Extract the (X, Y) coordinate from the center of the cell holding the provided text.  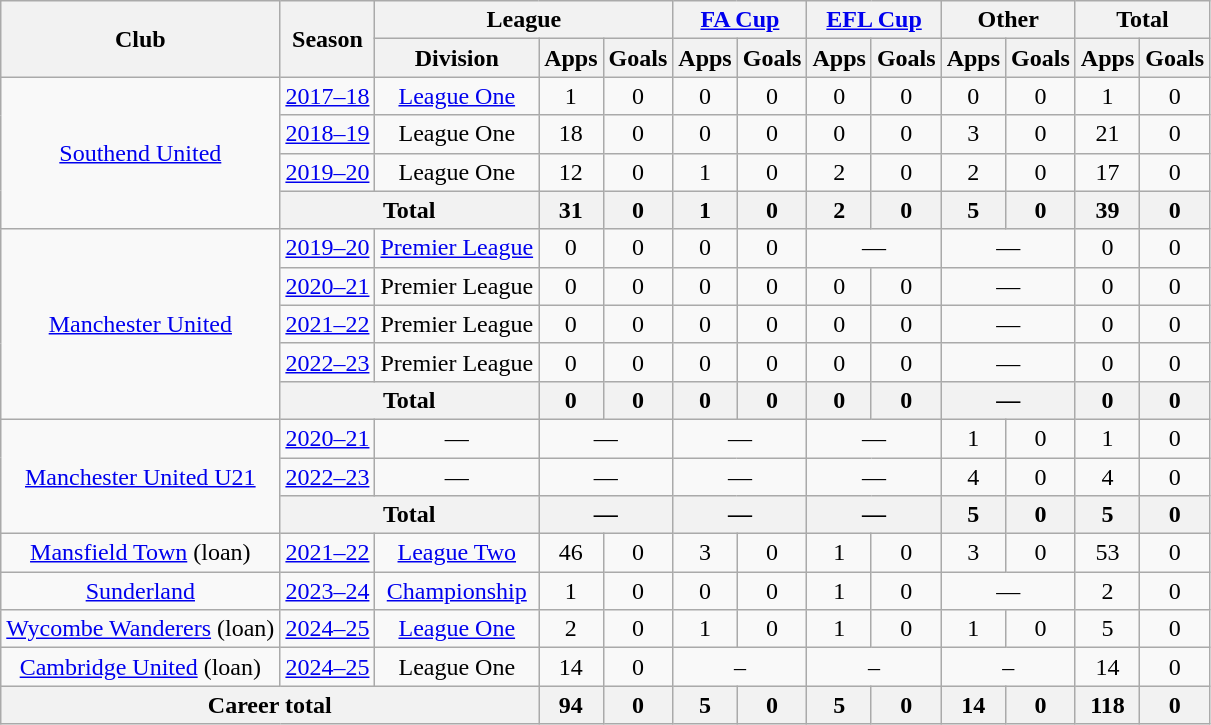
Season (328, 39)
39 (1107, 210)
League Two (457, 553)
21 (1107, 134)
17 (1107, 172)
53 (1107, 553)
Career total (270, 705)
2023–24 (328, 591)
18 (571, 134)
League (524, 20)
FA Cup (740, 20)
2018–19 (328, 134)
46 (571, 553)
Championship (457, 591)
12 (571, 172)
31 (571, 210)
EFL Cup (874, 20)
Club (140, 39)
2017–18 (328, 96)
Division (457, 58)
Manchester United U21 (140, 476)
Other (1008, 20)
Manchester United (140, 324)
Cambridge United (loan) (140, 667)
Sunderland (140, 591)
Mansfield Town (loan) (140, 553)
118 (1107, 705)
94 (571, 705)
Southend United (140, 153)
Wycombe Wanderers (loan) (140, 629)
